Provide the [X, Y] coordinate of the cell's center where the given text is located.  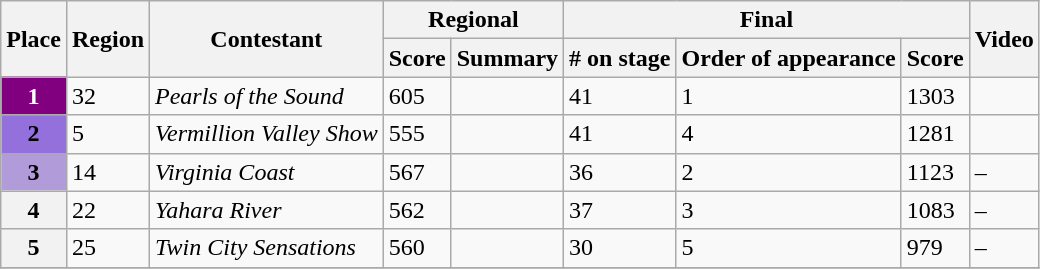
562 [417, 210]
# on stage [620, 58]
Regional [473, 20]
36 [620, 172]
1281 [935, 134]
32 [108, 96]
1303 [935, 96]
Pearls of the Sound [267, 96]
25 [108, 248]
Contestant [267, 39]
Region [108, 39]
Twin City Sensations [267, 248]
14 [108, 172]
Summary [507, 58]
605 [417, 96]
1083 [935, 210]
567 [417, 172]
560 [417, 248]
979 [935, 248]
Place [34, 39]
30 [620, 248]
37 [620, 210]
Virginia Coast [267, 172]
1123 [935, 172]
Order of appearance [788, 58]
22 [108, 210]
Final [767, 20]
Yahara River [267, 210]
Vermillion Valley Show [267, 134]
Video [1004, 39]
555 [417, 134]
